Capture the cell that displays the provided text and extract its [X, Y] central coordinate. 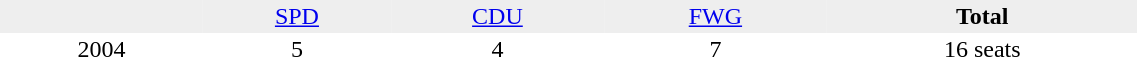
CDU [498, 16]
FWG [716, 16]
SPD [297, 16]
